Extract the (X, Y) coordinate from the center of the cell holding the provided text.  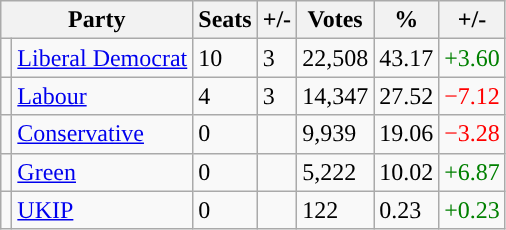
14,347 (336, 96)
10.02 (406, 172)
5,222 (336, 172)
122 (336, 210)
−7.12 (472, 96)
+3.60 (472, 58)
27.52 (406, 96)
9,939 (336, 134)
Party (97, 20)
Conservative (102, 134)
43.17 (406, 58)
0.23 (406, 210)
Green (102, 172)
4 (225, 96)
19.06 (406, 134)
Seats (225, 20)
10 (225, 58)
22,508 (336, 58)
UKIP (102, 210)
Votes (336, 20)
% (406, 20)
−3.28 (472, 134)
+0.23 (472, 210)
Labour (102, 96)
+6.87 (472, 172)
Liberal Democrat (102, 58)
